Capture the cell that displays the provided text and extract its (X, Y) central coordinate. 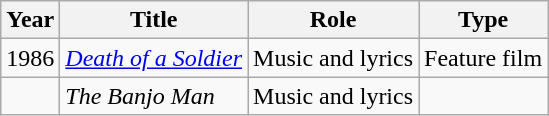
The Banjo Man (154, 96)
Role (334, 20)
Year (30, 20)
Feature film (484, 58)
Type (484, 20)
Title (154, 20)
Death of a Soldier (154, 58)
1986 (30, 58)
